Determine the [x, y] coordinate at the center of the cell enclosing the given text.  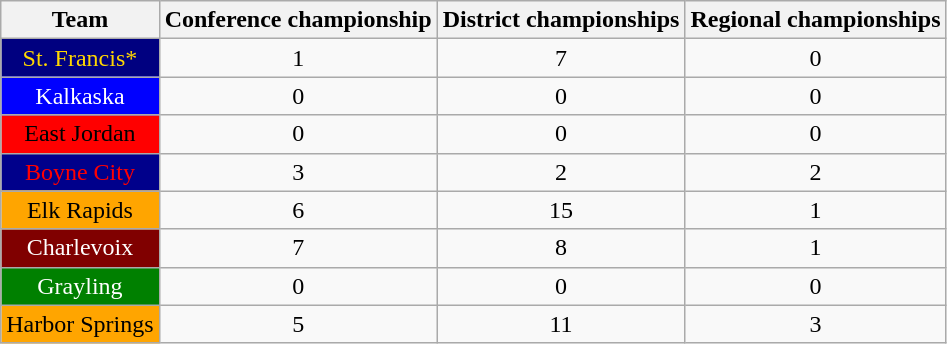
Regional championships [816, 20]
6 [298, 210]
Charlevoix [80, 248]
Conference championship [298, 20]
Kalkaska [80, 96]
St. Francis* [80, 58]
8 [561, 248]
Grayling [80, 286]
District championships [561, 20]
Elk Rapids [80, 210]
11 [561, 324]
5 [298, 324]
Harbor Springs [80, 324]
Team [80, 20]
15 [561, 210]
East Jordan [80, 134]
Boyne City [80, 172]
